Output the (X, Y) coordinate of the center of the cell containing the given text.  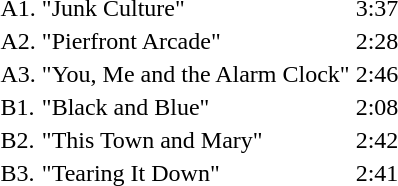
"Black and Blue" (196, 107)
"Pierfront Arcade" (196, 41)
"This Town and Mary" (196, 140)
"You, Me and the Alarm Clock" (196, 74)
